Extract the (X, Y) coordinate from the center of the cell holding the provided text.  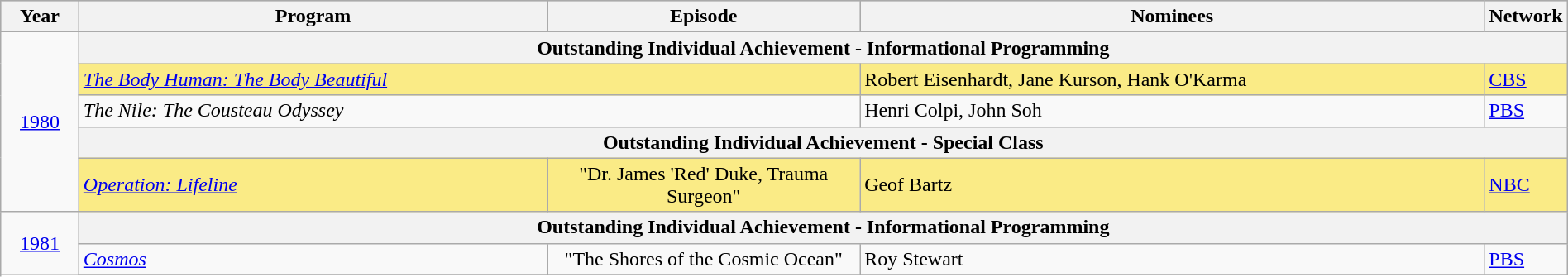
Cosmos (313, 259)
Roy Stewart (1173, 259)
Outstanding Individual Achievement - Special Class (823, 142)
The Body Human: The Body Beautiful (469, 79)
Operation: Lifeline (313, 185)
Network (1526, 17)
Nominees (1173, 17)
Program (313, 17)
Episode (704, 17)
"Dr. James 'Red' Duke, Trauma Surgeon" (704, 185)
1980 (40, 122)
CBS (1526, 79)
Geof Bartz (1173, 185)
Henri Colpi, John Soh (1173, 111)
Year (40, 17)
"The Shores of the Cosmic Ocean" (704, 259)
1981 (40, 243)
The Nile: The Cousteau Odyssey (469, 111)
Robert Eisenhardt, Jane Kurson, Hank O'Karma (1173, 79)
NBC (1526, 185)
